Scan for the cell matching the given text and deliver its (x, y) coordinate at center. 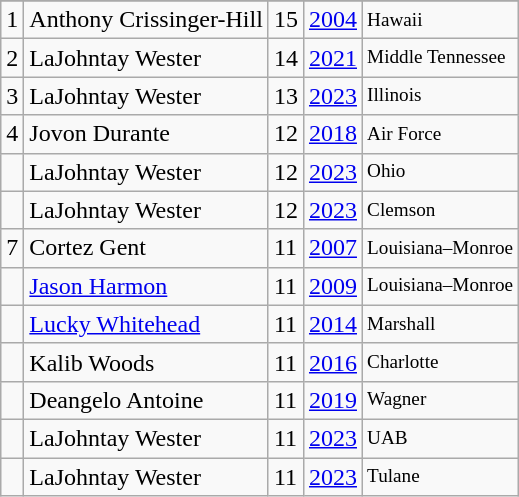
Anthony Crissinger-Hill (146, 20)
2018 (332, 134)
2004 (332, 20)
14 (286, 58)
Lucky Whitehead (146, 324)
Jovon Durante (146, 134)
3 (12, 96)
15 (286, 20)
4 (12, 134)
2016 (332, 362)
Tulane (440, 477)
2009 (332, 286)
Kalib Woods (146, 362)
Deangelo Antoine (146, 400)
Jason Harmon (146, 286)
7 (12, 248)
2014 (332, 324)
2021 (332, 58)
Hawaii (440, 20)
Illinois (440, 96)
Clemson (440, 210)
2007 (332, 248)
1 (12, 20)
Charlotte (440, 362)
2 (12, 58)
Marshall (440, 324)
Air Force (440, 134)
13 (286, 96)
Middle Tennessee (440, 58)
Ohio (440, 172)
Cortez Gent (146, 248)
2019 (332, 400)
UAB (440, 438)
Wagner (440, 400)
